Capture the cell that displays the provided text and extract its (X, Y) central coordinate. 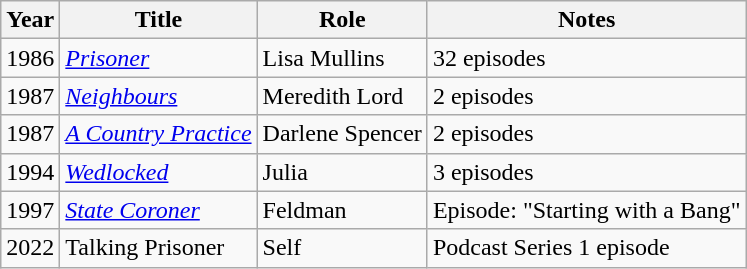
Lisa Mullins (342, 58)
1997 (30, 210)
Role (342, 20)
3 episodes (586, 172)
A Country Practice (158, 134)
Year (30, 20)
Episode: "Starting with a Bang" (586, 210)
Talking Prisoner (158, 248)
1986 (30, 58)
State Coroner (158, 210)
Darlene Spencer (342, 134)
Title (158, 20)
32 episodes (586, 58)
Neighbours (158, 96)
Wedlocked (158, 172)
Notes (586, 20)
Julia (342, 172)
Meredith Lord (342, 96)
1994 (30, 172)
2022 (30, 248)
Podcast Series 1 episode (586, 248)
Feldman (342, 210)
Self (342, 248)
Prisoner (158, 58)
